Detect which cell encompasses the target text, then output its (x, y) center coordinate. 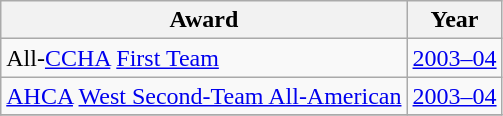
AHCA West Second-Team All-American (204, 96)
All-CCHA First Team (204, 58)
Award (204, 20)
Year (454, 20)
